Return [x, y] of the center of cell containing provided text 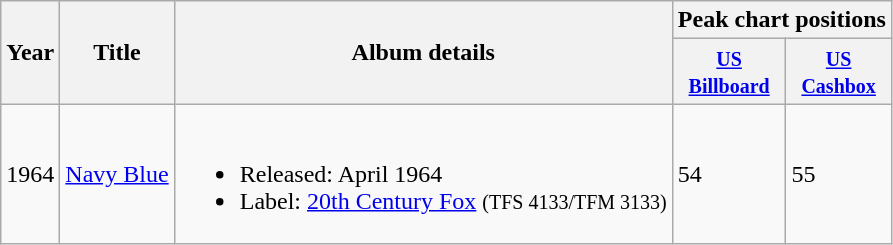
USBillboard [729, 72]
54 [729, 174]
55 [838, 174]
Album details [423, 52]
1964 [30, 174]
Year [30, 52]
Released: April 1964Label: 20th Century Fox (TFS 4133/TFM 3133) [423, 174]
Title [117, 52]
Peak chart positions [782, 20]
USCashbox [838, 72]
Navy Blue [117, 174]
